Search for the cell housing the specified text and yield its [X, Y] center coordinate. 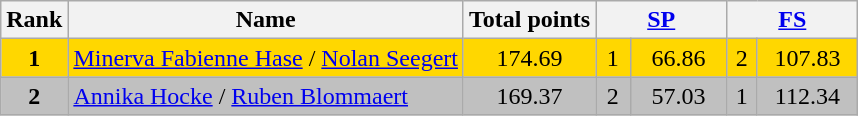
Name [266, 20]
174.69 [529, 58]
66.86 [678, 58]
57.03 [678, 96]
169.37 [529, 96]
Annika Hocke / Ruben Blommaert [266, 96]
FS [792, 20]
107.83 [808, 58]
Minerva Fabienne Hase / Nolan Seegert [266, 58]
Total points [529, 20]
SP [662, 20]
Rank [34, 20]
112.34 [808, 96]
